For the text-containing cell, return its midpoint in (x, y) coordinate format. 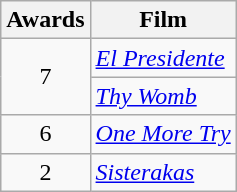
El Presidente (163, 58)
2 (46, 172)
7 (46, 77)
6 (46, 134)
Thy Womb (163, 96)
One More Try (163, 134)
Sisterakas (163, 172)
Film (163, 20)
Awards (46, 20)
